Extract the [x, y] coordinate from the center of the cell holding the provided text.  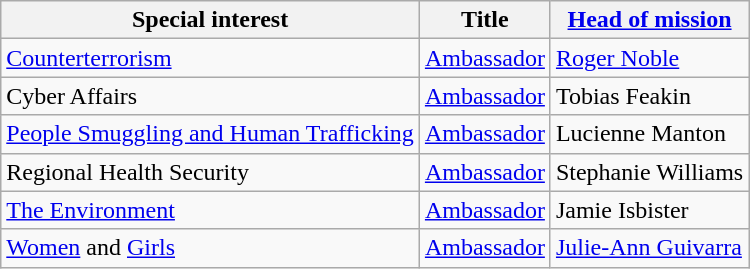
Regional Health Security [210, 172]
Lucienne Manton [649, 134]
Special interest [210, 20]
Jamie Isbister [649, 210]
Cyber Affairs [210, 96]
Women and Girls [210, 248]
The Environment [210, 210]
Tobias Feakin [649, 96]
Title [484, 20]
Stephanie Williams [649, 172]
Julie-Ann Guivarra [649, 248]
Roger Noble [649, 58]
Head of mission [649, 20]
Counterterrorism [210, 58]
People Smuggling and Human Trafficking [210, 134]
